Search for the cell housing the specified text and yield its [X, Y] center coordinate. 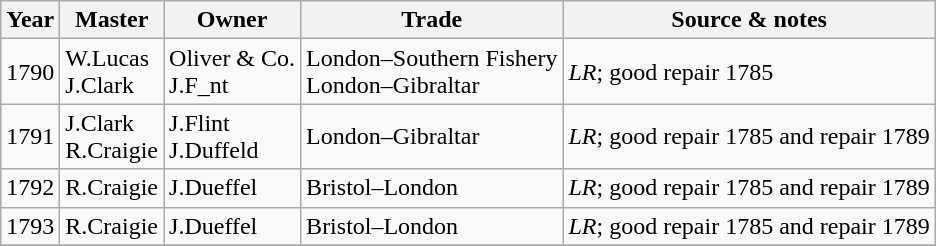
Owner [232, 20]
London–Gibraltar [432, 136]
Source & notes [749, 20]
Master [112, 20]
W.LucasJ.Clark [112, 72]
London–Southern FisheryLondon–Gibraltar [432, 72]
1790 [30, 72]
1791 [30, 136]
Oliver & Co.J.F_nt [232, 72]
J.FlintJ.Duffeld [232, 136]
J.ClarkR.Craigie [112, 136]
Year [30, 20]
Trade [432, 20]
1793 [30, 226]
1792 [30, 188]
LR; good repair 1785 [749, 72]
